From the cell containing the given text, extract its center point as [x, y] coordinate. 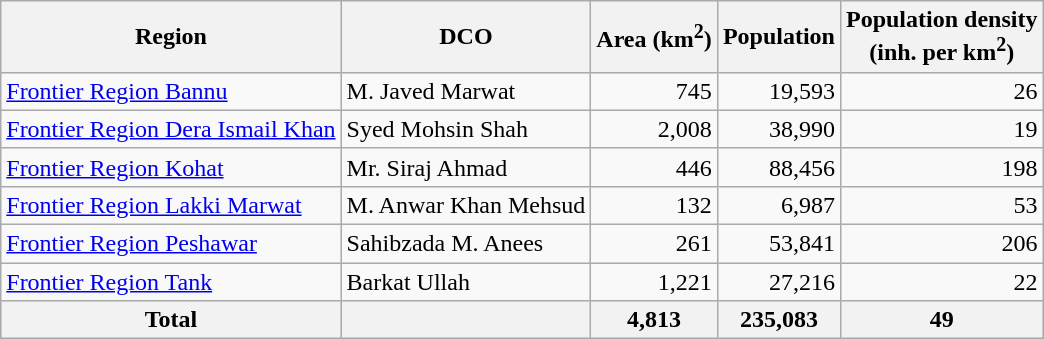
261 [654, 244]
Barkat Ullah [466, 282]
88,456 [778, 167]
26 [941, 91]
Frontier Region Tank [171, 282]
745 [654, 91]
446 [654, 167]
Frontier Region Lakki Marwat [171, 205]
27,216 [778, 282]
53,841 [778, 244]
19,593 [778, 91]
235,083 [778, 320]
Frontier Region Kohat [171, 167]
Syed Mohsin Shah [466, 129]
Frontier Region Dera Ismail Khan [171, 129]
M. Anwar Khan Mehsud [466, 205]
38,990 [778, 129]
Area (km2) [654, 37]
198 [941, 167]
2,008 [654, 129]
Region [171, 37]
206 [941, 244]
6,987 [778, 205]
DCO [466, 37]
Total [171, 320]
Population density(inh. per km2) [941, 37]
19 [941, 129]
Population [778, 37]
53 [941, 205]
Frontier Region Peshawar [171, 244]
Sahibzada M. Anees [466, 244]
Mr. Siraj Ahmad [466, 167]
1,221 [654, 282]
4,813 [654, 320]
132 [654, 205]
49 [941, 320]
Frontier Region Bannu [171, 91]
22 [941, 282]
M. Javed Marwat [466, 91]
